Locate the cell with the specified text and output its [x, y] center coordinate. 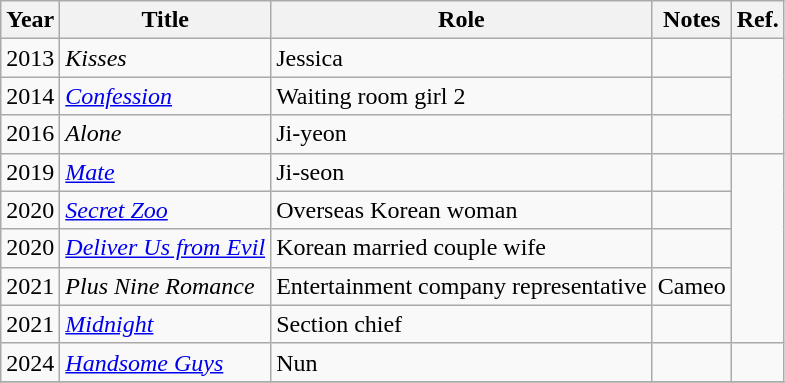
Secret Zoo [166, 210]
Ji-seon [462, 172]
2014 [30, 96]
2024 [30, 362]
Title [166, 20]
Confession [166, 96]
Kisses [166, 58]
2016 [30, 134]
Nun [462, 362]
Notes [692, 20]
Korean married couple wife [462, 248]
Alone [166, 134]
Handsome Guys [166, 362]
2019 [30, 172]
Entertainment company representative [462, 286]
Section chief [462, 324]
Overseas Korean woman [462, 210]
Midnight [166, 324]
Deliver Us from Evil [166, 248]
Year [30, 20]
2013 [30, 58]
Mate [166, 172]
Role [462, 20]
Cameo [692, 286]
Waiting room girl 2 [462, 96]
Ref. [758, 20]
Plus Nine Romance [166, 286]
Ji-yeon [462, 134]
Jessica [462, 58]
